Locate the cell with the specified text and output its (X, Y) center coordinate. 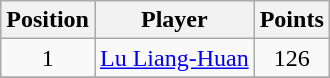
Player (174, 20)
Points (292, 20)
126 (292, 58)
1 (48, 58)
Position (48, 20)
Lu Liang-Huan (174, 58)
